From the cell containing the given text, extract its center point as (X, Y) coordinate. 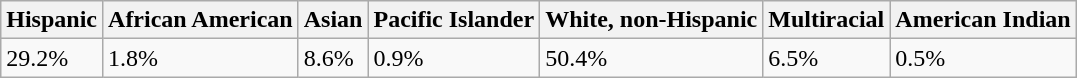
African American (201, 20)
American Indian (983, 20)
White, non-Hispanic (652, 20)
29.2% (52, 58)
Pacific Islander (454, 20)
Multiracial (826, 20)
0.9% (454, 58)
Hispanic (52, 20)
50.4% (652, 58)
0.5% (983, 58)
1.8% (201, 58)
Asian (333, 20)
6.5% (826, 58)
8.6% (333, 58)
